Output the [X, Y] coordinate of the center of the cell containing the given text.  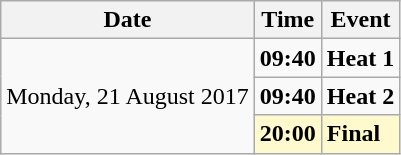
Time [288, 20]
Heat 1 [360, 58]
Monday, 21 August 2017 [128, 96]
Final [360, 134]
Heat 2 [360, 96]
20:00 [288, 134]
Event [360, 20]
Date [128, 20]
